Locate the cell with the specified text and output its (X, Y) center coordinate. 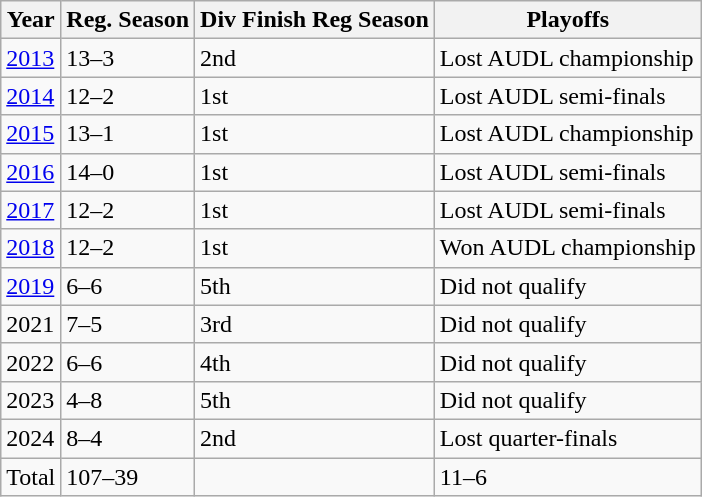
2024 (31, 438)
11–6 (568, 477)
7–5 (128, 324)
2014 (31, 96)
14–0 (128, 172)
Lost quarter-finals (568, 438)
2013 (31, 58)
13–3 (128, 58)
Won AUDL championship (568, 248)
Playoffs (568, 20)
Year (31, 20)
2021 (31, 324)
2023 (31, 400)
8–4 (128, 438)
2022 (31, 362)
3rd (315, 324)
107–39 (128, 477)
Total (31, 477)
4–8 (128, 400)
Reg. Season (128, 20)
13–1 (128, 134)
2016 (31, 172)
2018 (31, 248)
4th (315, 362)
2019 (31, 286)
2015 (31, 134)
Div Finish Reg Season (315, 20)
2017 (31, 210)
